Detect which cell encompasses the target text, then output its (X, Y) center coordinate. 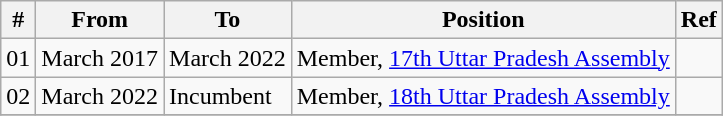
02 (18, 96)
# (18, 20)
Incumbent (228, 96)
01 (18, 58)
Ref (698, 20)
March 2017 (100, 58)
Member, 18th Uttar Pradesh Assembly (483, 96)
From (100, 20)
Position (483, 20)
Member, 17th Uttar Pradesh Assembly (483, 58)
To (228, 20)
